Determine the (X, Y) coordinate at the center of the cell enclosing the given text.  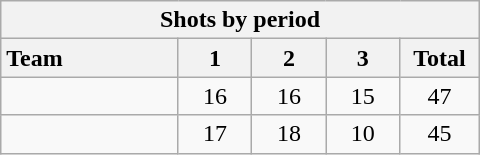
18 (289, 134)
3 (363, 58)
45 (440, 134)
2 (289, 58)
15 (363, 96)
Shots by period (240, 20)
17 (215, 134)
47 (440, 96)
10 (363, 134)
Total (440, 58)
Team (90, 58)
1 (215, 58)
